Scan for the cell matching the given text and deliver its [x, y] coordinate at center. 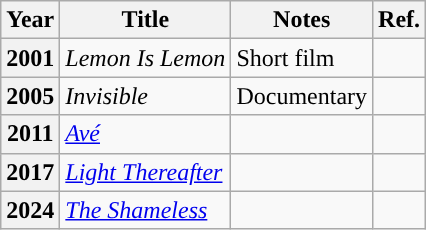
2001 [30, 58]
The Shameless [146, 210]
2024 [30, 210]
Documentary [302, 96]
2005 [30, 96]
Year [30, 20]
Short film [302, 58]
Avé [146, 134]
2011 [30, 134]
2017 [30, 172]
Invisible [146, 96]
Ref. [400, 20]
Light Thereafter [146, 172]
Lemon Is Lemon [146, 58]
Title [146, 20]
Notes [302, 20]
